Return the [x, y] coordinate for the center point of the cell that contains the specified text.  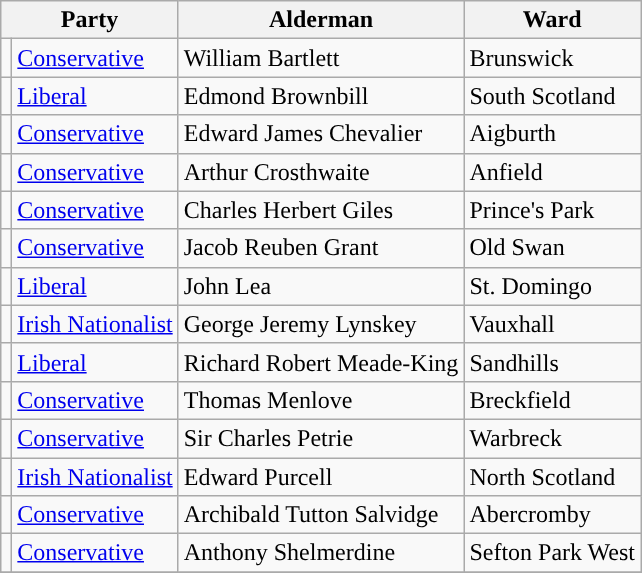
Breckfield [552, 400]
William Bartlett [321, 58]
Anthony Shelmerdine [321, 553]
Party [90, 20]
Charles Herbert Giles [321, 210]
Edmond Brownbill [321, 96]
Abercromby [552, 515]
Anfield [552, 172]
Edward James Chevalier [321, 134]
Prince's Park [552, 210]
George Jeremy Lynskey [321, 324]
Vauxhall [552, 324]
John Lea [321, 286]
Sandhills [552, 362]
Old Swan [552, 248]
Sefton Park West [552, 553]
Brunswick [552, 58]
Archibald Tutton Salvidge [321, 515]
Arthur Crosthwaite [321, 172]
Richard Robert Meade-King [321, 362]
St. Domingo [552, 286]
Edward Purcell [321, 477]
North Scotland [552, 477]
Sir Charles Petrie [321, 438]
Warbreck [552, 438]
Aigburth [552, 134]
South Scotland [552, 96]
Thomas Menlove [321, 400]
Ward [552, 20]
Alderman [321, 20]
Jacob Reuben Grant [321, 248]
